Provide the [X, Y] coordinate of the cell's center where the given text is located.  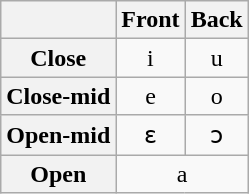
a [182, 173]
Close [58, 58]
Front [150, 20]
ɛ [150, 135]
o [216, 96]
Open-mid [58, 135]
e [150, 96]
Open [58, 173]
Close-mid [58, 96]
u [216, 58]
ɔ [216, 135]
Back [216, 20]
i [150, 58]
